Output the [x, y] coordinate of the center of the cell containing the given text.  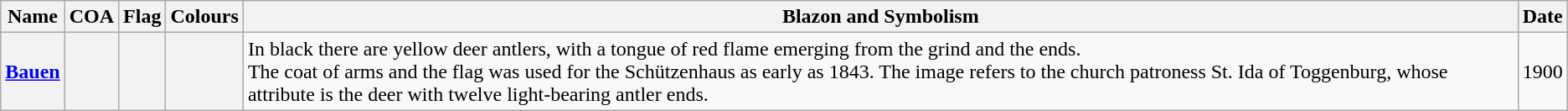
Colours [204, 17]
1900 [1543, 71]
COA [91, 17]
Date [1543, 17]
Flag [142, 17]
Name [33, 17]
Blazon and Symbolism [880, 17]
Bauen [33, 71]
